Determine the [X, Y] coordinate at the center of the cell enclosing the given text.  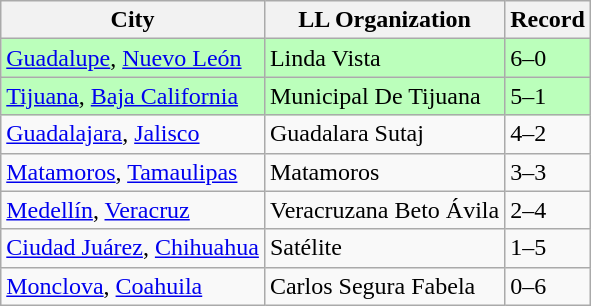
Municipal De Tijuana [384, 96]
5–1 [548, 96]
Matamoros, Tamaulipas [133, 172]
0–6 [548, 286]
Monclova, Coahuila [133, 286]
Linda Vista [384, 58]
Tijuana, Baja California [133, 96]
Ciudad Juárez, Chihuahua [133, 248]
Guadalara Sutaj [384, 134]
Guadalupe, Nuevo León [133, 58]
2–4 [548, 210]
6–0 [548, 58]
Matamoros [384, 172]
Veracruzana Beto Ávila [384, 210]
4–2 [548, 134]
Carlos Segura Fabela [384, 286]
LL Organization [384, 20]
Guadalajara, Jalisco [133, 134]
Satélite [384, 248]
3–3 [548, 172]
Medellín, Veracruz [133, 210]
Record [548, 20]
City [133, 20]
1–5 [548, 248]
